Capture the cell that displays the provided text and extract its (x, y) central coordinate. 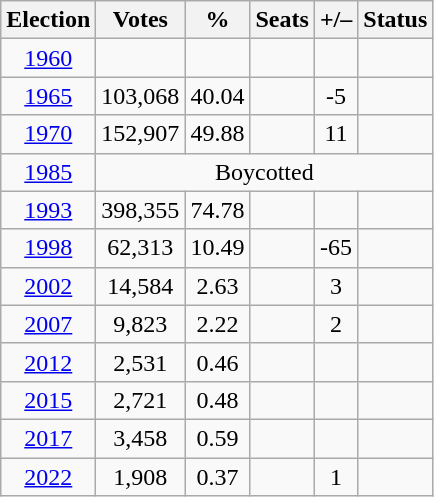
2022 (48, 477)
1970 (48, 134)
40.04 (218, 96)
103,068 (140, 96)
14,584 (140, 286)
2012 (48, 362)
Election (48, 20)
49.88 (218, 134)
0.59 (218, 438)
10.49 (218, 248)
0.46 (218, 362)
2.22 (218, 324)
2007 (48, 324)
2,721 (140, 400)
62,313 (140, 248)
Seats (282, 20)
2002 (48, 286)
-65 (336, 248)
% (218, 20)
1 (336, 477)
0.48 (218, 400)
2015 (48, 400)
9,823 (140, 324)
11 (336, 134)
3,458 (140, 438)
2 (336, 324)
152,907 (140, 134)
398,355 (140, 210)
1993 (48, 210)
2017 (48, 438)
-5 (336, 96)
1998 (48, 248)
3 (336, 286)
2.63 (218, 286)
74.78 (218, 210)
0.37 (218, 477)
Votes (140, 20)
+/– (336, 20)
Status (396, 20)
1985 (48, 172)
Boycotted (264, 172)
1960 (48, 58)
1965 (48, 96)
1,908 (140, 477)
2,531 (140, 362)
